For the text-containing cell, return its midpoint in (x, y) coordinate format. 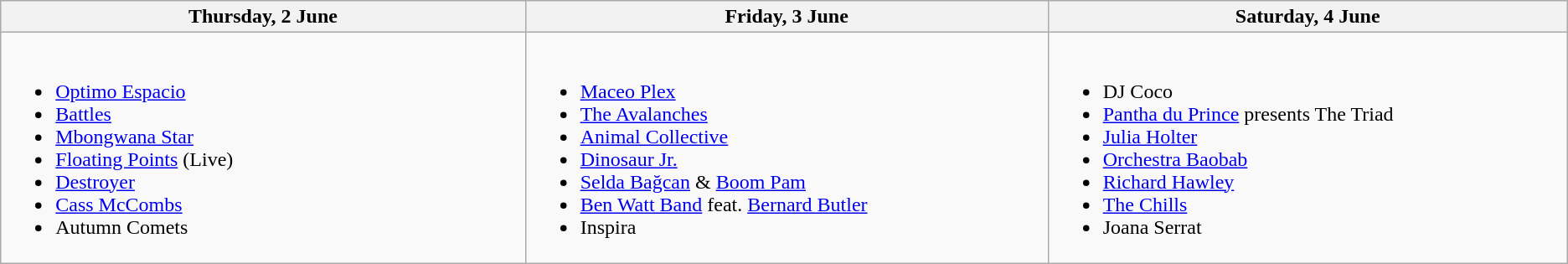
Saturday, 4 June (1308, 17)
Thursday, 2 June (263, 17)
Optimo EspacioBattlesMbongwana StarFloating Points (Live)DestroyerCass McCombsAutumn Comets (263, 148)
Friday, 3 June (787, 17)
Maceo PlexThe AvalanchesAnimal CollectiveDinosaur Jr.Selda Bağcan & Boom PamBen Watt Band feat. Bernard ButlerInspira (787, 148)
DJ CocoPantha du Prince presents The TriadJulia HolterOrchestra BaobabRichard HawleyThe ChillsJoana Serrat (1308, 148)
